Search for the cell housing the specified text and yield its (X, Y) center coordinate. 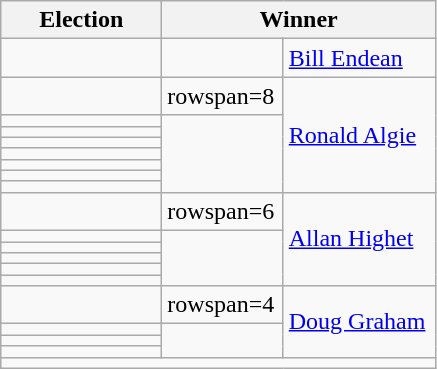
Allan Highet (359, 238)
rowspan=4 (222, 305)
Ronald Algie (359, 135)
Bill Endean (359, 58)
Doug Graham (359, 322)
Election (82, 20)
Winner (299, 20)
rowspan=6 (222, 211)
rowspan=8 (222, 96)
